Return (X, Y) of the center of cell containing provided text 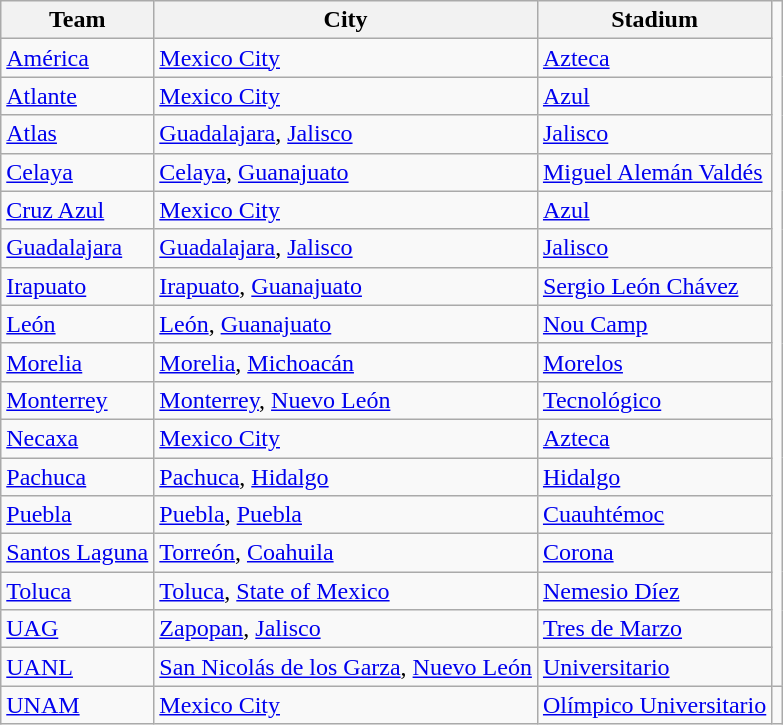
Necaxa (78, 438)
Pachuca (78, 477)
Puebla, Puebla (346, 515)
Santos Laguna (78, 553)
Hidalgo (654, 477)
Toluca (78, 591)
Guadalajara (78, 248)
UAG (78, 629)
Monterrey, Nuevo León (346, 400)
Cruz Azul (78, 210)
Morelia, Michoacán (346, 362)
City (346, 20)
UNAM (78, 705)
Cuauhtémoc (654, 515)
Nemesio Díez (654, 591)
Stadium (654, 20)
Team (78, 20)
Universitario (654, 667)
Atlas (78, 134)
León (78, 324)
Olímpico Universitario (654, 705)
Morelos (654, 362)
Atlante (78, 96)
Tres de Marzo (654, 629)
Irapuato, Guanajuato (346, 286)
San Nicolás de los Garza, Nuevo León (346, 667)
Torreón, Coahuila (346, 553)
Monterrey (78, 400)
Miguel Alemán Valdés (654, 172)
Pachuca, Hidalgo (346, 477)
Zapopan, Jalisco (346, 629)
Morelia (78, 362)
UANL (78, 667)
León, Guanajuato (346, 324)
Celaya, Guanajuato (346, 172)
América (78, 58)
Sergio León Chávez (654, 286)
Irapuato (78, 286)
Corona (654, 553)
Celaya (78, 172)
Nou Camp (654, 324)
Toluca, State of Mexico (346, 591)
Puebla (78, 515)
Tecnológico (654, 400)
